Detect which cell encompasses the target text, then output its [x, y] center coordinate. 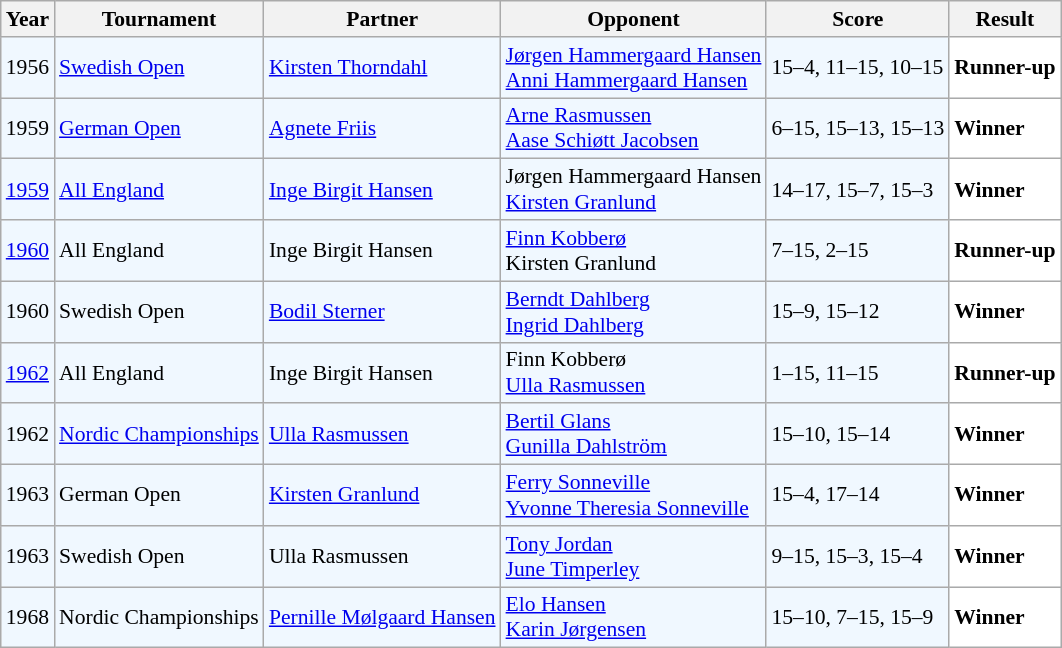
Tournament [159, 19]
Jørgen Hammergaard Hansen Kirsten Granlund [634, 190]
6–15, 15–13, 15–13 [858, 128]
Bodil Sterner [382, 312]
1968 [28, 618]
Opponent [634, 19]
Finn Kobberø Kirsten Granlund [634, 250]
1956 [28, 68]
Pernille Mølgaard Hansen [382, 618]
Partner [382, 19]
Finn Kobberø Ulla Rasmussen [634, 372]
Ferry Sonneville Yvonne Theresia Sonneville [634, 496]
7–15, 2–15 [858, 250]
Jørgen Hammergaard Hansen Anni Hammergaard Hansen [634, 68]
15–10, 7–15, 15–9 [858, 618]
Result [1004, 19]
Kirsten Granlund [382, 496]
Kirsten Thorndahl [382, 68]
Bertil Glans Gunilla Dahlström [634, 434]
Elo Hansen Karin Jørgensen [634, 618]
Arne Rasmussen Aase Schiøtt Jacobsen [634, 128]
Berndt Dahlberg Ingrid Dahlberg [634, 312]
15–4, 11–15, 10–15 [858, 68]
1–15, 11–15 [858, 372]
15–4, 17–14 [858, 496]
15–9, 15–12 [858, 312]
9–15, 15–3, 15–4 [858, 556]
15–10, 15–14 [858, 434]
Score [858, 19]
Year [28, 19]
Agnete Friis [382, 128]
Tony Jordan June Timperley [634, 556]
14–17, 15–7, 15–3 [858, 190]
